Find where the given text appears and provide that cell's center as [x, y] coordinate. 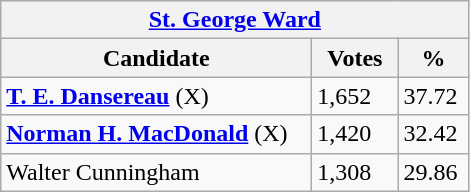
32.42 [434, 134]
Walter Cunningham [156, 172]
Candidate [156, 58]
1,652 [355, 96]
T. E. Dansereau (X) [156, 96]
29.86 [434, 172]
Votes [355, 58]
Norman H. MacDonald (X) [156, 134]
37.72 [434, 96]
St. George Ward [235, 20]
1,308 [355, 172]
% [434, 58]
1,420 [355, 134]
